Extract the [x, y] coordinate from the center of the cell holding the provided text.  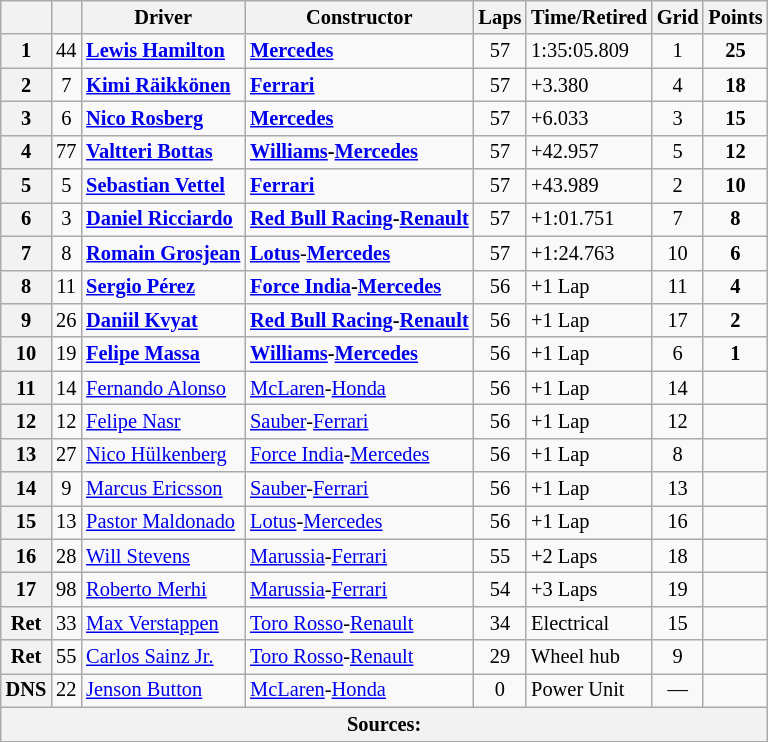
Marcus Ericsson [163, 489]
1:35:05.809 [589, 51]
34 [500, 623]
Time/Retired [589, 17]
Valtteri Bottas [163, 152]
Constructor [359, 17]
Nico Rosberg [163, 118]
29 [500, 657]
+43.989 [589, 186]
54 [500, 589]
Sebastian Vettel [163, 186]
Nico Hülkenberg [163, 455]
— [678, 690]
Power Unit [589, 690]
Wheel hub [589, 657]
Points [735, 17]
+2 Laps [589, 556]
Sergio Pérez [163, 287]
Daniil Kvyat [163, 320]
Carlos Sainz Jr. [163, 657]
22 [66, 690]
Fernando Alonso [163, 388]
28 [66, 556]
DNS [26, 690]
Romain Grosjean [163, 253]
Laps [500, 17]
+1:24.763 [589, 253]
+6.033 [589, 118]
Jenson Button [163, 690]
Driver [163, 17]
33 [66, 623]
Felipe Nasr [163, 421]
+3 Laps [589, 589]
Kimi Räikkönen [163, 85]
Max Verstappen [163, 623]
Felipe Massa [163, 354]
98 [66, 589]
Roberto Merhi [163, 589]
Lewis Hamilton [163, 51]
26 [66, 320]
27 [66, 455]
+42.957 [589, 152]
44 [66, 51]
25 [735, 51]
Sources: [384, 724]
+1:01.751 [589, 219]
Will Stevens [163, 556]
+3.380 [589, 85]
Grid [678, 17]
Daniel Ricciardo [163, 219]
0 [500, 690]
Electrical [589, 623]
77 [66, 152]
Pastor Maldonado [163, 522]
